Extract the [X, Y] coordinate from the center of the cell holding the provided text.  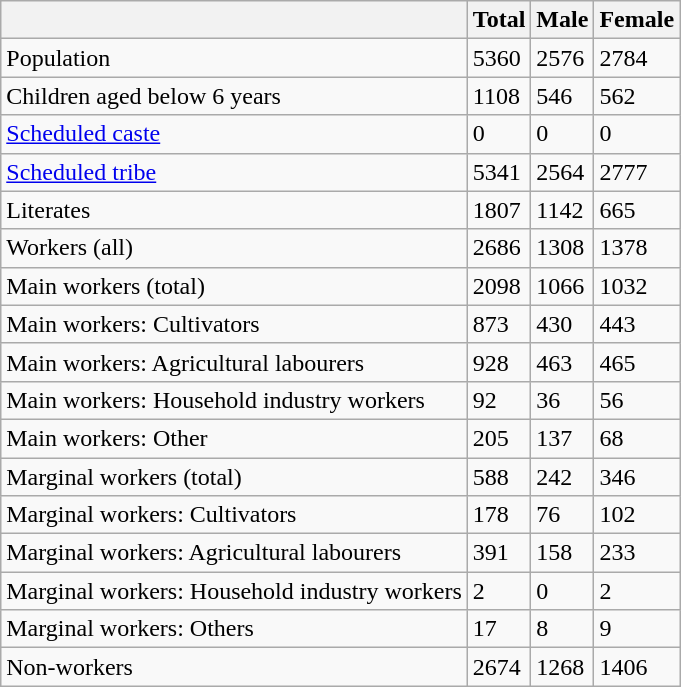
Scheduled caste [234, 134]
Marginal workers (total) [234, 477]
Children aged below 6 years [234, 96]
588 [499, 477]
Total [499, 20]
443 [637, 324]
Marginal workers: Household industry workers [234, 591]
Marginal workers: Cultivators [234, 515]
76 [562, 515]
Main workers (total) [234, 286]
9 [637, 629]
1066 [562, 286]
928 [499, 362]
1378 [637, 248]
5360 [499, 58]
2686 [499, 248]
Main workers: Cultivators [234, 324]
2784 [637, 58]
Workers (all) [234, 248]
92 [499, 400]
546 [562, 96]
Male [562, 20]
178 [499, 515]
Main workers: Household industry workers [234, 400]
562 [637, 96]
2674 [499, 667]
36 [562, 400]
1406 [637, 667]
242 [562, 477]
2777 [637, 172]
2576 [562, 58]
137 [562, 438]
1108 [499, 96]
Main workers: Other [234, 438]
Scheduled tribe [234, 172]
391 [499, 553]
665 [637, 210]
463 [562, 362]
Population [234, 58]
102 [637, 515]
1032 [637, 286]
1807 [499, 210]
233 [637, 553]
Marginal workers: Agricultural labourers [234, 553]
17 [499, 629]
68 [637, 438]
5341 [499, 172]
56 [637, 400]
1268 [562, 667]
8 [562, 629]
1308 [562, 248]
158 [562, 553]
1142 [562, 210]
205 [499, 438]
Main workers: Agricultural labourers [234, 362]
2098 [499, 286]
Non-workers [234, 667]
465 [637, 362]
346 [637, 477]
Female [637, 20]
Literates [234, 210]
Marginal workers: Others [234, 629]
430 [562, 324]
873 [499, 324]
2564 [562, 172]
